Provide the (x, y) coordinate of the cell's center where the given text is located.  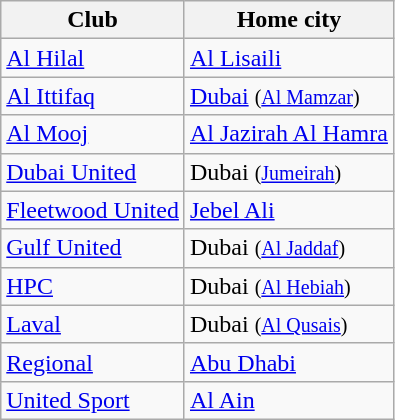
Al Lisaili (288, 58)
Club (93, 20)
Laval (93, 324)
Abu Dhabi (288, 362)
Dubai (Al Hebiah) (288, 286)
Dubai (Al Qusais) (288, 324)
HPC (93, 286)
United Sport (93, 400)
Dubai (Al Jaddaf) (288, 248)
Dubai United (93, 172)
Jebel Ali (288, 210)
Dubai (Jumeirah) (288, 172)
Al Ittifaq (93, 96)
Al Mooj (93, 134)
Fleetwood United (93, 210)
Regional (93, 362)
Home city (288, 20)
Al Jazirah Al Hamra (288, 134)
Al Hilal (93, 58)
Gulf United (93, 248)
Dubai (Al Mamzar) (288, 96)
Al Ain (288, 400)
